Identify which cell holds the provided text, then report its [x, y] central coordinate. 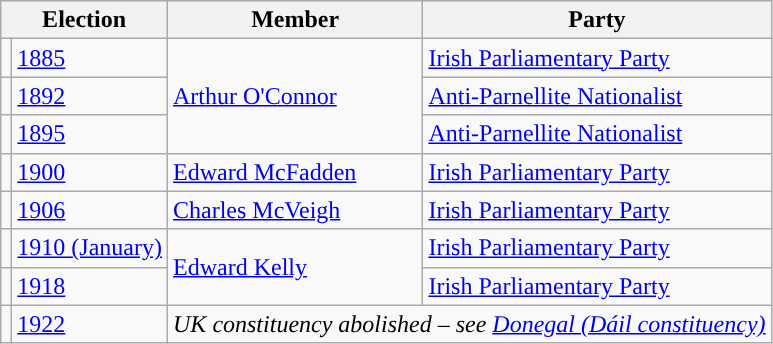
Election [84, 20]
1892 [90, 96]
1906 [90, 210]
1922 [90, 324]
Edward McFadden [296, 172]
1900 [90, 172]
UK constituency abolished – see Donegal (Dáil constituency) [470, 324]
1918 [90, 286]
1910 (January) [90, 248]
1895 [90, 134]
Arthur O'Connor [296, 96]
Member [296, 20]
Edward Kelly [296, 267]
Charles McVeigh [296, 210]
1885 [90, 58]
Party [597, 20]
